From the cell containing the given text, extract its center point as (x, y) coordinate. 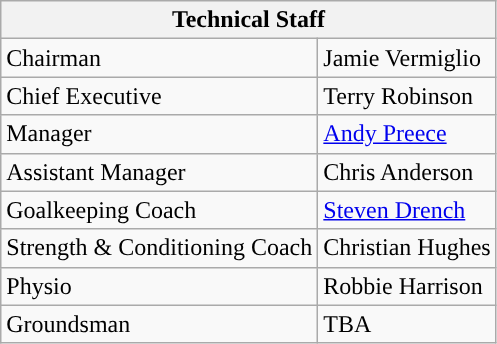
Terry Robinson (407, 96)
Christian Hughes (407, 248)
Steven Drench (407, 210)
Strength & Conditioning Coach (160, 248)
TBA (407, 324)
Technical Staff (248, 20)
Goalkeeping Coach (160, 210)
Chris Anderson (407, 172)
Andy Preece (407, 134)
Assistant Manager (160, 172)
Physio (160, 286)
Robbie Harrison (407, 286)
Jamie Vermiglio (407, 58)
Manager (160, 134)
Chairman (160, 58)
Chief Executive (160, 96)
Groundsman (160, 324)
